Determine the (x, y) coordinate at the center of the cell enclosing the given text.  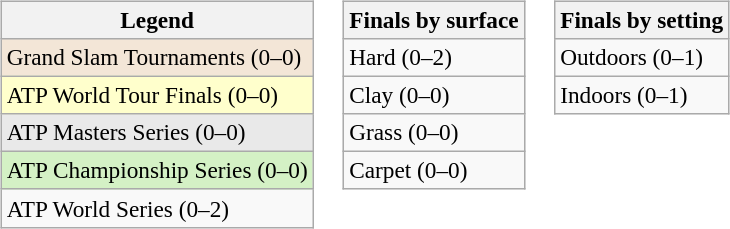
Finals by setting (642, 20)
Hard (0–2) (434, 57)
Carpet (0–0) (434, 171)
Legend (157, 20)
Finals by surface (434, 20)
Grass (0–0) (434, 133)
Grand Slam Tournaments (0–0) (157, 57)
ATP World Tour Finals (0–0) (157, 95)
Indoors (0–1) (642, 95)
Outdoors (0–1) (642, 57)
ATP World Series (0–2) (157, 208)
ATP Championship Series (0–0) (157, 171)
Clay (0–0) (434, 95)
ATP Masters Series (0–0) (157, 133)
